Search for the cell housing the specified text and yield its (X, Y) center coordinate. 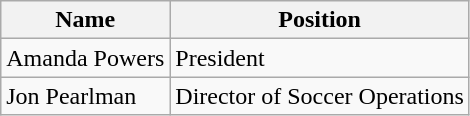
Name (86, 20)
President (320, 58)
Director of Soccer Operations (320, 96)
Amanda Powers (86, 58)
Jon Pearlman (86, 96)
Position (320, 20)
